Search for the cell housing the specified text and yield its (X, Y) center coordinate. 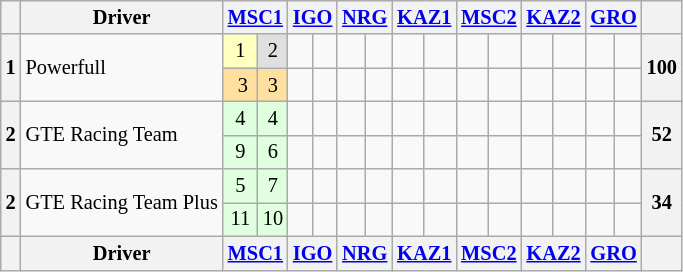
11 (240, 219)
100 (662, 68)
5 (240, 186)
10 (273, 219)
52 (662, 134)
GTE Racing Team Plus (122, 202)
9 (240, 152)
6 (273, 152)
GTE Racing Team (122, 134)
Powerfull (122, 68)
7 (273, 186)
34 (662, 202)
